Locate the cell with the specified text and output its (X, Y) center coordinate. 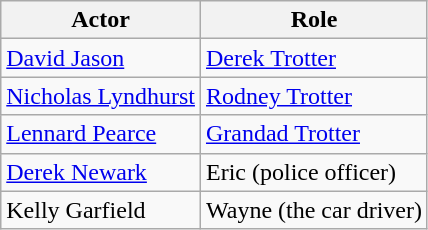
Derek Newark (101, 172)
Rodney Trotter (314, 96)
David Jason (101, 58)
Derek Trotter (314, 58)
Grandad Trotter (314, 134)
Kelly Garfield (101, 210)
Eric (police officer) (314, 172)
Wayne (the car driver) (314, 210)
Role (314, 20)
Nicholas Lyndhurst (101, 96)
Actor (101, 20)
Lennard Pearce (101, 134)
